Extract the [x, y] coordinate from the center of the cell holding the provided text.  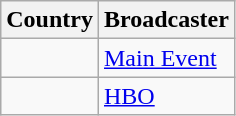
Main Event [166, 58]
Country [50, 20]
Broadcaster [166, 20]
HBO [166, 96]
